Output the (X, Y) coordinate of the center of the cell containing the given text.  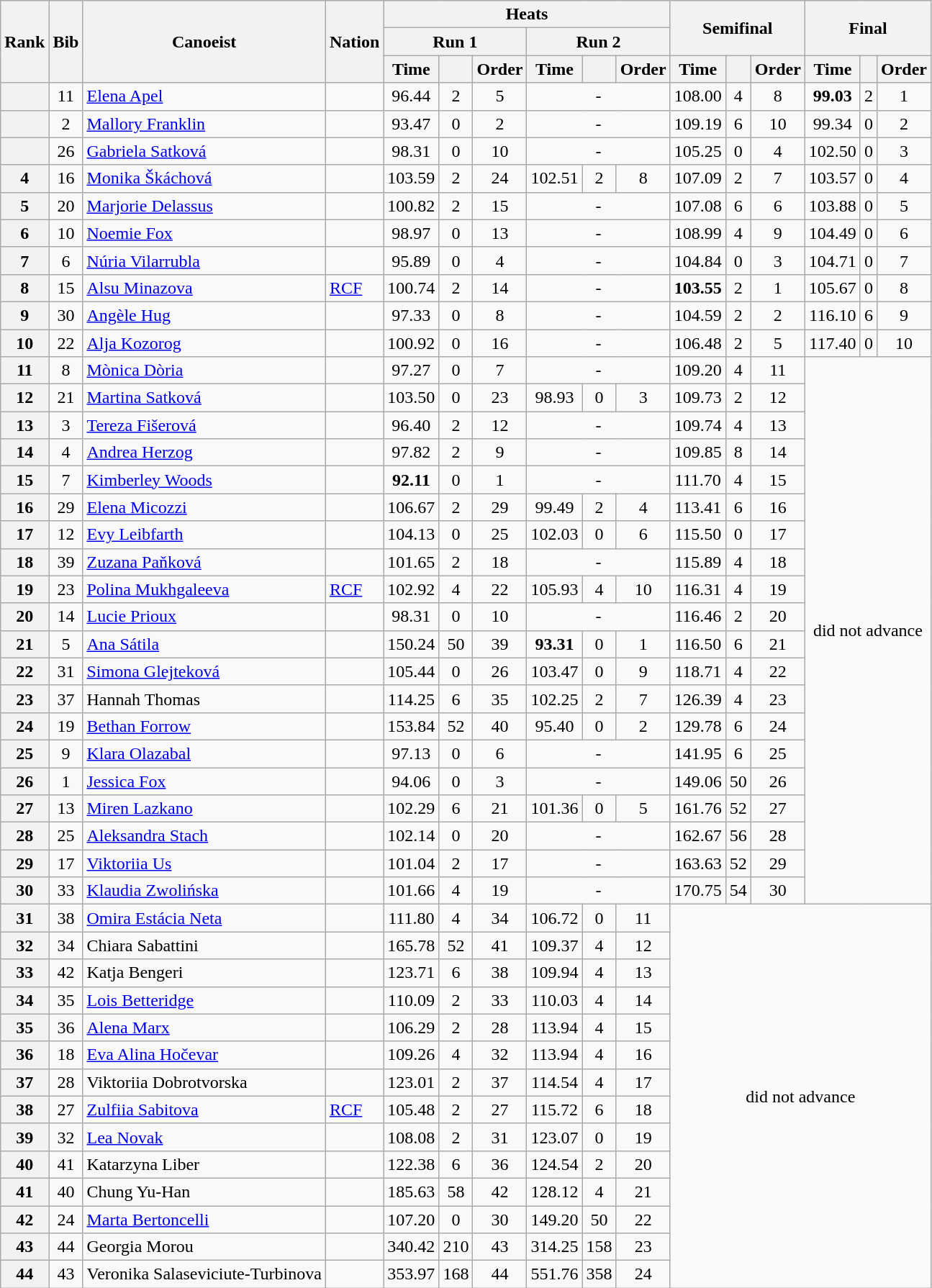
314.25 (554, 1247)
114.25 (412, 699)
149.06 (698, 781)
100.92 (412, 343)
340.42 (412, 1247)
106.29 (412, 1028)
210 (456, 1247)
165.78 (412, 945)
150.24 (412, 644)
Katarzyna Liber (204, 1164)
103.47 (554, 671)
Chung Yu-Han (204, 1192)
117.40 (832, 343)
Veronika Salaseviciute-Turbinova (204, 1274)
Bethan Forrow (204, 726)
102.51 (554, 178)
109.37 (554, 945)
Elena Apel (204, 96)
104.13 (412, 535)
Miren Lazkano (204, 809)
124.54 (554, 1164)
Aleksandra Stach (204, 836)
Mònica Dòria (204, 371)
100.74 (412, 288)
115.89 (698, 562)
123.01 (412, 1082)
94.06 (412, 781)
Jessica Fox (204, 781)
163.63 (698, 863)
115.50 (698, 535)
116.50 (698, 644)
Eva Alina Hočevar (204, 1055)
105.93 (554, 589)
101.65 (412, 562)
107.09 (698, 178)
92.11 (412, 480)
98.97 (412, 233)
109.74 (698, 425)
109.19 (698, 124)
Run 2 (599, 42)
104.59 (698, 315)
111.80 (412, 918)
128.12 (554, 1192)
Martina Satková (204, 398)
106.67 (412, 507)
110.09 (412, 1000)
118.71 (698, 671)
102.29 (412, 809)
108.99 (698, 233)
Evy Leibfarth (204, 535)
95.89 (412, 260)
103.55 (698, 288)
Alja Kozorog (204, 343)
149.20 (554, 1220)
Canoeist (204, 42)
99.03 (832, 96)
Klaudia Zwolińska (204, 891)
170.75 (698, 891)
116.10 (832, 315)
97.33 (412, 315)
185.63 (412, 1192)
122.38 (412, 1164)
107.08 (698, 206)
116.46 (698, 617)
Zulfiia Sabitova (204, 1110)
Marta Bertoncelli (204, 1220)
126.39 (698, 699)
103.59 (412, 178)
Kimberley Woods (204, 480)
Hannah Thomas (204, 699)
108.08 (412, 1137)
Rank (24, 42)
Marjorie Delassus (204, 206)
104.84 (698, 260)
Simona Glejteková (204, 671)
102.50 (832, 151)
Ana Sátila (204, 644)
97.82 (412, 453)
129.78 (698, 726)
Georgia Morou (204, 1247)
93.31 (554, 644)
Tereza Fišerová (204, 425)
Noemie Fox (204, 233)
101.66 (412, 891)
141.95 (698, 753)
99.49 (554, 507)
Núria Vilarrubla (204, 260)
56 (738, 836)
Zuzana Paňková (204, 562)
110.03 (554, 1000)
Klara Olazabal (204, 753)
Nation (354, 42)
Final (868, 28)
102.03 (554, 535)
103.88 (832, 206)
168 (456, 1274)
109.94 (554, 973)
Gabriela Satková (204, 151)
102.92 (412, 589)
162.67 (698, 836)
109.73 (698, 398)
161.76 (698, 809)
106.48 (698, 343)
95.40 (554, 726)
Polina Mukhgaleeva (204, 589)
96.44 (412, 96)
115.72 (554, 1110)
111.70 (698, 480)
109.20 (698, 371)
Mallory Franklin (204, 124)
Andrea Herzog (204, 453)
101.36 (554, 809)
109.26 (412, 1055)
Elena Micozzi (204, 507)
551.76 (554, 1274)
Lucie Prioux (204, 617)
Viktoriia Us (204, 863)
101.04 (412, 863)
105.67 (832, 288)
102.25 (554, 699)
54 (738, 891)
158 (599, 1247)
Bib (66, 42)
105.48 (412, 1110)
Chiara Sabattini (204, 945)
58 (456, 1192)
Lois Betteridge (204, 1000)
103.50 (412, 398)
Alsu Minazova (204, 288)
102.14 (412, 836)
116.31 (698, 589)
97.13 (412, 753)
104.49 (832, 233)
123.07 (554, 1137)
105.25 (698, 151)
96.40 (412, 425)
105.44 (412, 671)
Lea Novak (204, 1137)
108.00 (698, 96)
153.84 (412, 726)
97.27 (412, 371)
Alena Marx (204, 1028)
358 (599, 1274)
93.47 (412, 124)
107.20 (412, 1220)
99.34 (832, 124)
Run 1 (455, 42)
Heats (527, 14)
Katja Bengeri (204, 973)
Viktoriia Dobrotvorska (204, 1082)
106.72 (554, 918)
98.93 (554, 398)
114.54 (554, 1082)
103.57 (832, 178)
Monika Škáchová (204, 178)
104.71 (832, 260)
Semifinal (737, 28)
109.85 (698, 453)
100.82 (412, 206)
Omira Estácia Neta (204, 918)
353.97 (412, 1274)
123.71 (412, 973)
113.41 (698, 507)
Angèle Hug (204, 315)
